Scan for the cell matching the given text and deliver its (x, y) coordinate at center. 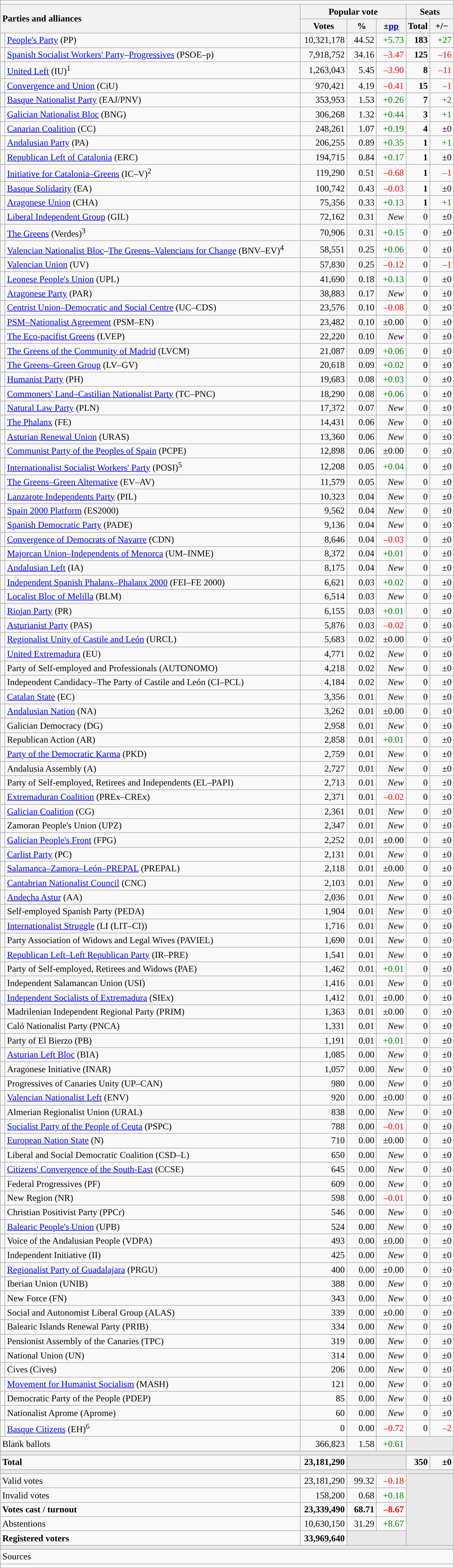
Carlist Party (PC) (153, 854)
400 (324, 1270)
+0.04 (391, 466)
Registered voters (150, 1538)
Centrist Union–Democratic and Social Centre (UC–CDS) (153, 308)
Internationalist Struggle (LI (LIT–CI)) (153, 926)
Liberal Independent Group (GIL) (153, 217)
Voice of the Andalusian People (VDPA) (153, 1241)
206,255 (324, 143)
60 (324, 1413)
2,036 (324, 897)
0.43 (362, 188)
645 (324, 1169)
183 (418, 40)
+0.15 (391, 232)
19,683 (324, 379)
European Nation State (N) (153, 1141)
350 (418, 1462)
Canarian Coalition (CC) (153, 129)
33,969,640 (324, 1538)
125 (418, 55)
+8.67 (391, 1524)
4,184 (324, 682)
Independent Socialists of Extremadura (SIEx) (153, 998)
Andalusian Left (IA) (153, 568)
158,200 (324, 1495)
+0.18 (391, 1495)
85 (324, 1398)
1,412 (324, 998)
0.84 (362, 157)
366,823 (324, 1444)
Galician Coalition (CG) (153, 811)
Aragonese Initiative (INAR) (153, 1069)
44.52 (362, 40)
121 (324, 1384)
Valencian Nationalist Bloc–The Greens–Valencians for Change (BNV–EV)4 (153, 249)
Citizens' Convergence of the South-East (CCSE) (153, 1169)
314 (324, 1355)
Spanish Democratic Party (PADE) (153, 525)
The Greens–Green Group (LV–GV) (153, 365)
1,057 (324, 1069)
Valencian Union (UV) (153, 265)
Party of Self-employed, Retirees and Independents (EL–PAPI) (153, 783)
Asturian Left Bloc (BIA) (153, 1055)
Independent Spanish Phalanx–Phalanx 2000 (FEI–FE 2000) (153, 582)
524 (324, 1227)
Andalusian Party (PA) (153, 143)
Spanish Socialist Workers' Party–Progressives (PSOE–p) (153, 55)
353,953 (324, 100)
Votes cast / turnout (150, 1509)
+5.73 (391, 40)
Galician Democracy (DG) (153, 725)
Convergence and Union (CiU) (153, 86)
0.33 (362, 203)
57,830 (324, 265)
Iberian Union (UNIB) (153, 1284)
Socialist Party of the People of Ceuta (PSPC) (153, 1126)
Lanzarote Independents Party (PIL) (153, 496)
+0.19 (391, 129)
Regionalist Unity of Castile and León (URCL) (153, 640)
1,541 (324, 954)
United Left (IU)1 (153, 70)
Valencian Nationalist Left (ENV) (153, 1098)
Catalan State (EC) (153, 697)
339 (324, 1313)
0.18 (362, 279)
10,630,150 (324, 1524)
343 (324, 1298)
+0.17 (391, 157)
–0.08 (391, 308)
Basque Nationalist Party (EAJ/PNV) (153, 100)
41,690 (324, 279)
3,356 (324, 697)
119,290 (324, 173)
+0.26 (391, 100)
+/− (442, 26)
38,883 (324, 293)
Federal Progressives (PF) (153, 1184)
Caló Nationalist Party (PNCA) (153, 1026)
Asturianist Party (PAS) (153, 625)
Internationalist Socialist Workers' Party (POSI)5 (153, 466)
388 (324, 1284)
248,261 (324, 129)
Progressives of Canaries Unity (UP–CAN) (153, 1083)
1,716 (324, 926)
Communist Party of the Peoples of Spain (PCPE) (153, 451)
Andalusia Assembly (A) (153, 769)
Riojan Party (PR) (153, 611)
2,858 (324, 740)
–0.18 (391, 1481)
4.19 (362, 86)
1,331 (324, 1026)
Party Association of Widows and Legal Wives (PAVIEL) (153, 940)
7,918,752 (324, 55)
0.17 (362, 293)
10,323 (324, 496)
12,208 (324, 466)
Invalid votes (150, 1495)
% (362, 26)
58,551 (324, 249)
Blank ballots (150, 1444)
+27 (442, 40)
–0.41 (391, 86)
2,103 (324, 883)
–11 (442, 70)
Cantabrian Nationalist Council (CNC) (153, 883)
Commoners' Land–Castilian Nationalist Party (TC–PNC) (153, 394)
+0.44 (391, 114)
±pp (391, 26)
1,462 (324, 969)
The Phalanx (FE) (153, 422)
Independent Candidacy–The Party of Castile and León (CI–PCL) (153, 682)
–16 (442, 55)
13,360 (324, 437)
Independent Salamancan Union (USI) (153, 983)
22,220 (324, 336)
Valid votes (150, 1481)
70,906 (324, 232)
New Region (NR) (153, 1198)
4,218 (324, 668)
+0.35 (391, 143)
0.89 (362, 143)
Salamanca–Zamora–León–PREPAL (PREPAL) (153, 869)
31.29 (362, 1524)
546 (324, 1212)
598 (324, 1198)
0.07 (362, 408)
2,131 (324, 854)
34.16 (362, 55)
0.51 (362, 173)
Regionalist Party of Guadalajara (PRGU) (153, 1270)
1,904 (324, 912)
9,136 (324, 525)
2,361 (324, 811)
920 (324, 1098)
20,618 (324, 365)
Christian Positivist Party (PPCr) (153, 1212)
Basque Citizens (EH)6 (153, 1428)
Balearic Islands Renewal Party (PRIB) (153, 1327)
–0.72 (391, 1428)
72,162 (324, 217)
Cives (Cives) (153, 1370)
Sources (227, 1557)
+0.03 (391, 379)
12,898 (324, 451)
Localist Bloc of Melilla (BLM) (153, 597)
838 (324, 1112)
Balearic People's Union (UPB) (153, 1227)
Leonese People's Union (UPL) (153, 279)
1,416 (324, 983)
17,372 (324, 408)
National Union (UN) (153, 1355)
100,742 (324, 188)
Aragonese Party (PAR) (153, 293)
1,191 (324, 1041)
650 (324, 1155)
334 (324, 1327)
Nationalist Aprome (Aprome) (153, 1413)
609 (324, 1184)
–2 (442, 1428)
Votes (324, 26)
1.07 (362, 129)
11,579 (324, 482)
68.71 (362, 1509)
Pensionist Assembly of the Canaries (TPC) (153, 1341)
8,175 (324, 568)
3 (418, 114)
+2 (442, 100)
Galician Nationalist Bloc (BNG) (153, 114)
970,421 (324, 86)
75,356 (324, 203)
99.32 (362, 1481)
Initiative for Catalonia–Greens (IC–V)2 (153, 173)
1.32 (362, 114)
–0.68 (391, 173)
4,771 (324, 654)
1.58 (362, 1444)
5,876 (324, 625)
2,118 (324, 869)
Party of Self-employed and Professionals (AUTONOMO) (153, 668)
206 (324, 1370)
7 (418, 100)
Asturian Renewal Union (URAS) (153, 437)
15 (418, 86)
New Force (FN) (153, 1298)
People's Party (PP) (153, 40)
1,363 (324, 1012)
Movement for Humanist Socialism (MASH) (153, 1384)
493 (324, 1241)
Humanist Party (PH) (153, 379)
Social and Autonomist Liberal Group (ALAS) (153, 1313)
+0.61 (391, 1444)
Liberal and Social Democratic Coalition (CSD–L) (153, 1155)
Popular vote (353, 12)
1,085 (324, 1055)
Zamoran People's Union (UPZ) (153, 826)
Madrilenian Independent Regional Party (PRIM) (153, 1012)
6,621 (324, 582)
Spain 2000 Platform (ES2000) (153, 511)
4 (418, 129)
Republican Left–Left Republican Party (IR–PRE) (153, 954)
The Eco-pacifist Greens (LVEP) (153, 336)
710 (324, 1141)
788 (324, 1126)
18,290 (324, 394)
Seats (430, 12)
23,482 (324, 322)
8,646 (324, 539)
23,576 (324, 308)
306,268 (324, 114)
Natural Law Party (PLN) (153, 408)
2,727 (324, 769)
194,715 (324, 157)
Andalusian Nation (NA) (153, 711)
5.45 (362, 70)
980 (324, 1083)
Majorcan Union–Independents of Menorca (UM–INME) (153, 554)
United Extremadura (EU) (153, 654)
2,347 (324, 826)
Republican Action (AR) (153, 740)
6,514 (324, 597)
The Greens of the Community of Madrid (LVCM) (153, 351)
Parties and alliances (150, 19)
1,263,043 (324, 70)
319 (324, 1341)
2,958 (324, 725)
5,683 (324, 640)
Almerian Regionalist Union (URAL) (153, 1112)
–0.12 (391, 265)
Andecha Astur (AA) (153, 897)
Self-employed Spanish Party (PEDA) (153, 912)
Convergence of Democrats of Navarre (CDN) (153, 539)
Abstentions (150, 1524)
425 (324, 1255)
Aragonese Union (CHA) (153, 203)
0.68 (362, 1495)
Independent Initiative (II) (153, 1255)
21,087 (324, 351)
Party of El Bierzo (PB) (153, 1041)
1.53 (362, 100)
Party of the Democratic Karma (PKD) (153, 754)
PSM–Nationalist Agreement (PSM–EN) (153, 322)
3,262 (324, 711)
Galician People's Front (FPG) (153, 840)
Republican Left of Catalonia (ERC) (153, 157)
23,339,490 (324, 1509)
8 (418, 70)
The Greens (Verdes)3 (153, 232)
6,155 (324, 611)
2,759 (324, 754)
Basque Solidarity (EA) (153, 188)
2,713 (324, 783)
Democratic Party of the People (PDEP) (153, 1398)
14,431 (324, 422)
8,372 (324, 554)
10,321,178 (324, 40)
9,562 (324, 511)
–8.67 (391, 1509)
1,690 (324, 940)
2,371 (324, 797)
–3.90 (391, 70)
–3.47 (391, 55)
The Greens–Green Alternative (EV–AV) (153, 482)
Extremaduran Coalition (PREx–CREx) (153, 797)
2,252 (324, 840)
Party of Self-employed, Retirees and Widows (PAE) (153, 969)
